From the cell containing the given text, extract its center point as [X, Y] coordinate. 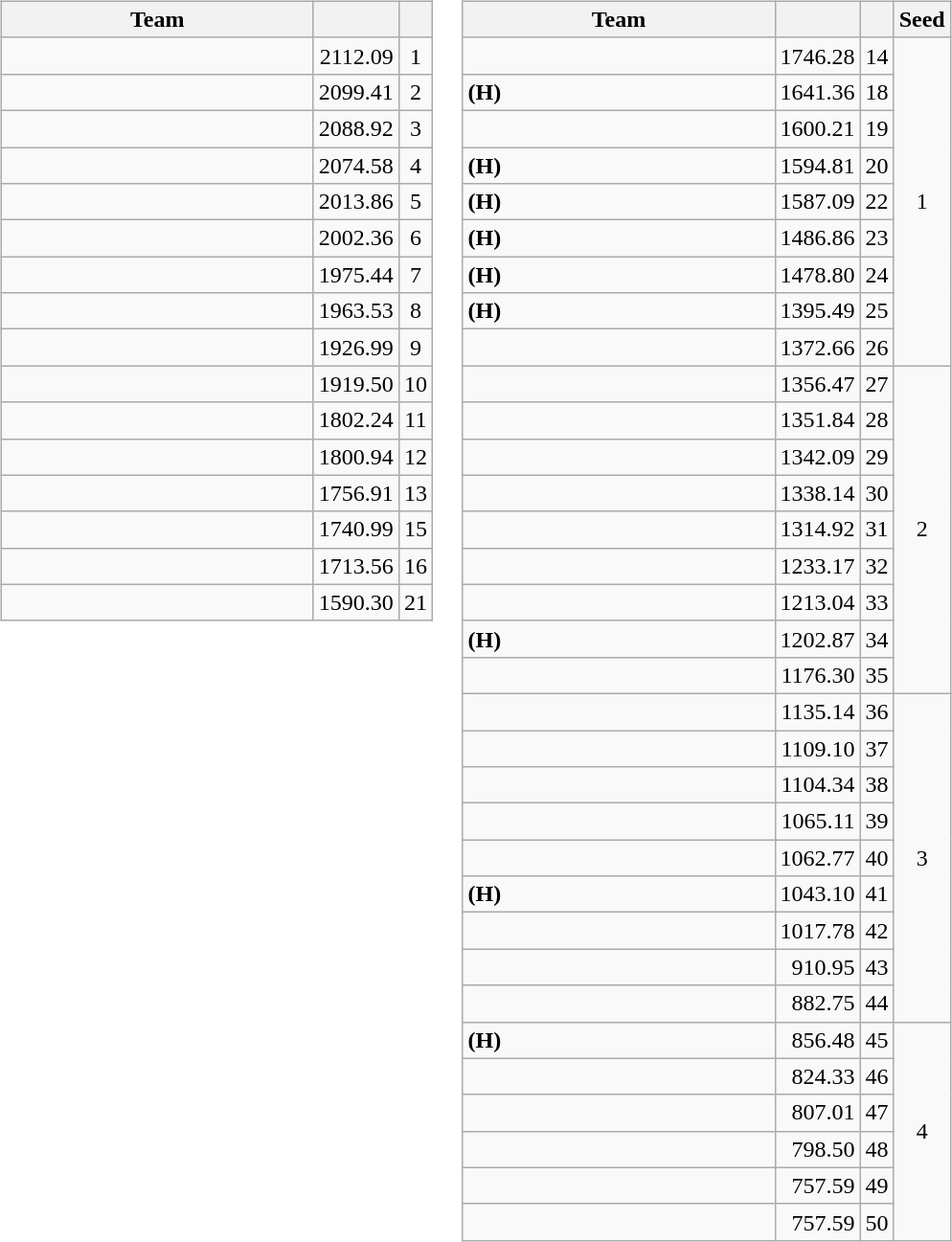
15 [416, 530]
47 [877, 1113]
1800.94 [356, 457]
1486.86 [818, 238]
43 [877, 967]
1062.77 [818, 858]
6 [416, 238]
1713.56 [356, 566]
1395.49 [818, 311]
49 [877, 1186]
1314.92 [818, 530]
39 [877, 822]
14 [877, 56]
35 [877, 675]
7 [416, 275]
45 [877, 1040]
36 [877, 711]
33 [877, 602]
1756.91 [356, 493]
1641.36 [818, 92]
38 [877, 785]
1740.99 [356, 530]
23 [877, 238]
1233.17 [818, 566]
856.48 [818, 1040]
42 [877, 931]
1351.84 [818, 420]
2013.86 [356, 202]
910.95 [818, 967]
26 [877, 348]
24 [877, 275]
8 [416, 311]
882.75 [818, 1004]
Seed [921, 19]
2099.41 [356, 92]
1176.30 [818, 675]
2112.09 [356, 56]
13 [416, 493]
34 [877, 639]
22 [877, 202]
1202.87 [818, 639]
1135.14 [818, 711]
32 [877, 566]
18 [877, 92]
44 [877, 1004]
37 [877, 748]
48 [877, 1149]
1065.11 [818, 822]
1109.10 [818, 748]
21 [416, 602]
46 [877, 1076]
1594.81 [818, 166]
1587.09 [818, 202]
1746.28 [818, 56]
798.50 [818, 1149]
1600.21 [818, 128]
1017.78 [818, 931]
30 [877, 493]
19 [877, 128]
1104.34 [818, 785]
1342.09 [818, 457]
1478.80 [818, 275]
28 [877, 420]
40 [877, 858]
1043.10 [818, 894]
807.01 [818, 1113]
1963.53 [356, 311]
1590.30 [356, 602]
9 [416, 348]
5 [416, 202]
25 [877, 311]
50 [877, 1222]
16 [416, 566]
1919.50 [356, 384]
12 [416, 457]
1975.44 [356, 275]
31 [877, 530]
29 [877, 457]
1213.04 [818, 602]
41 [877, 894]
11 [416, 420]
2088.92 [356, 128]
1372.66 [818, 348]
2002.36 [356, 238]
824.33 [818, 1076]
1338.14 [818, 493]
2074.58 [356, 166]
1356.47 [818, 384]
1802.24 [356, 420]
20 [877, 166]
1926.99 [356, 348]
10 [416, 384]
27 [877, 384]
